Output the [X, Y] coordinate of the center of the cell containing the given text.  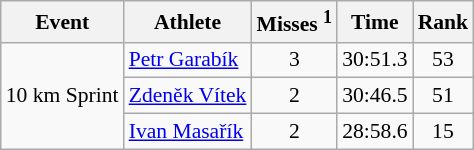
28:58.6 [374, 132]
Ivan Masařík [188, 132]
Petr Garabík [188, 60]
Rank [444, 22]
Zdeněk Vítek [188, 96]
51 [444, 96]
10 km Sprint [62, 96]
30:51.3 [374, 60]
Time [374, 22]
Event [62, 22]
3 [294, 60]
Misses 1 [294, 22]
Athlete [188, 22]
30:46.5 [374, 96]
53 [444, 60]
15 [444, 132]
